Provide the [X, Y] coordinate of the cell's center where the given text is located.  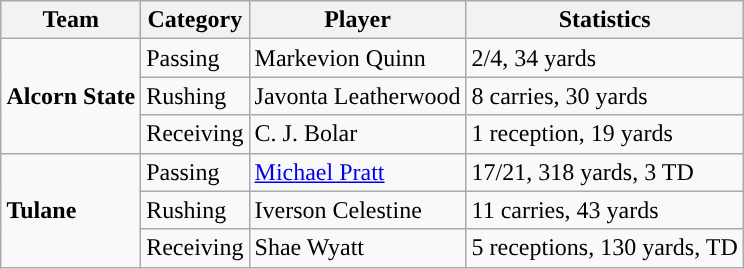
Shae Wyatt [358, 248]
Michael Pratt [358, 172]
Team [71, 20]
2/4, 34 yards [604, 58]
1 reception, 19 yards [604, 134]
Alcorn State [71, 96]
Player [358, 20]
11 carries, 43 yards [604, 210]
Category [195, 20]
C. J. Bolar [358, 134]
Iverson Celestine [358, 210]
Tulane [71, 210]
17/21, 318 yards, 3 TD [604, 172]
Markevion Quinn [358, 58]
Statistics [604, 20]
Javonta Leatherwood [358, 96]
5 receptions, 130 yards, TD [604, 248]
8 carries, 30 yards [604, 96]
